Provide the [X, Y] coordinate of the cell's center where the given text is located.  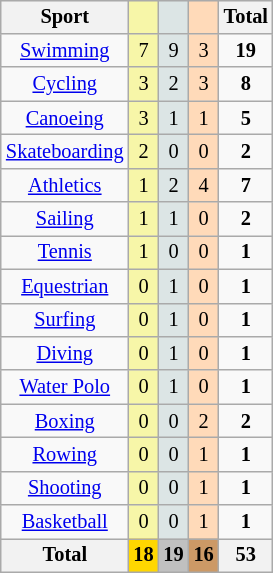
Swimming [64, 51]
Sport [64, 17]
Shooting [64, 488]
4 [204, 185]
16 [204, 556]
18 [143, 556]
5 [246, 118]
Diving [64, 354]
53 [246, 556]
Boxing [64, 421]
9 [174, 51]
Cycling [64, 84]
Skateboarding [64, 152]
Athletics [64, 185]
Basketball [64, 522]
8 [246, 84]
Sailing [64, 219]
Tennis [64, 253]
Equestrian [64, 286]
Water Polo [64, 387]
Rowing [64, 455]
Surfing [64, 320]
Canoeing [64, 118]
